For the text-containing cell, return its midpoint in [x, y] coordinate format. 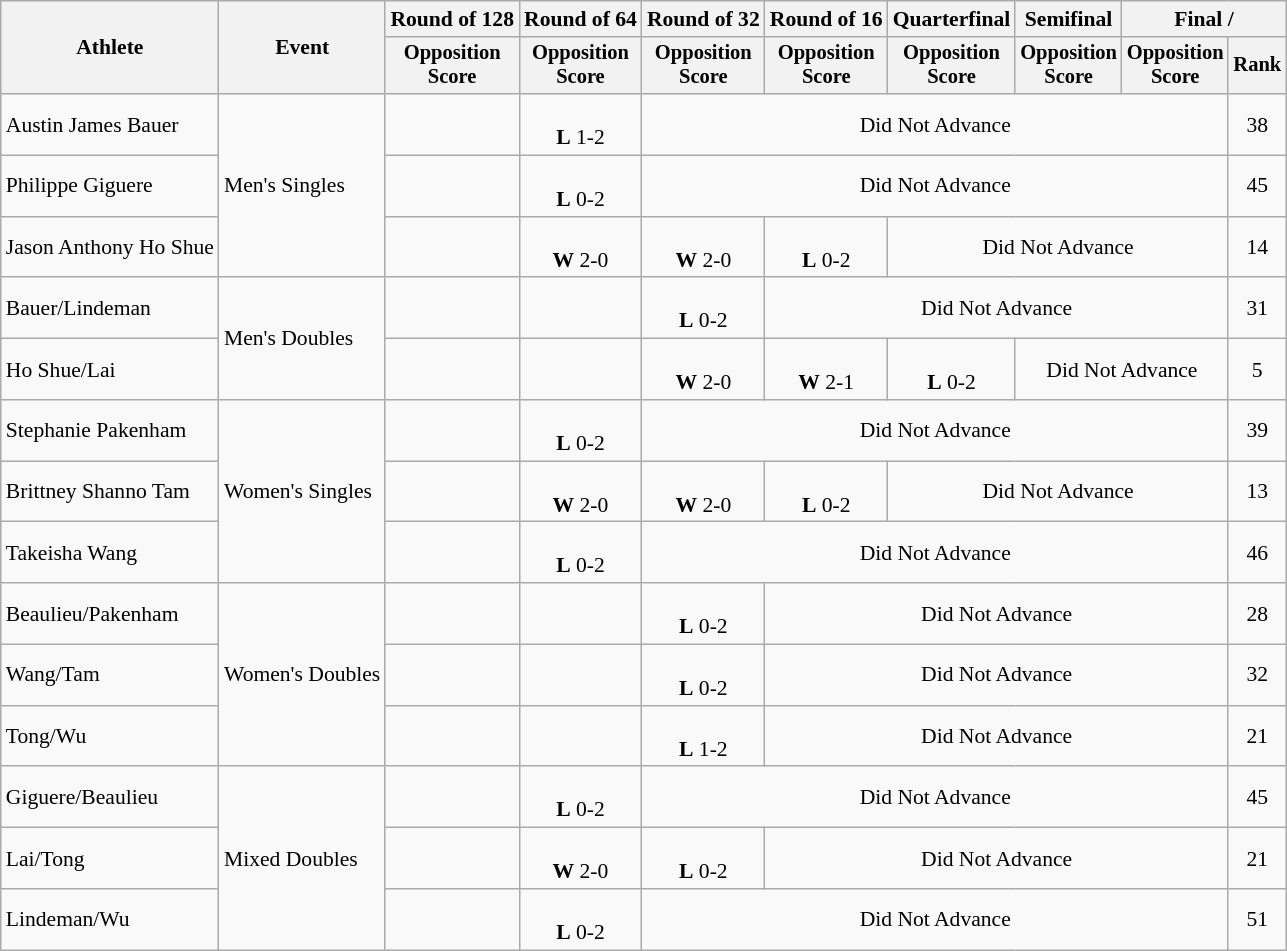
39 [1257, 430]
Stephanie Pakenham [110, 430]
Women's Singles [302, 492]
Beaulieu/Pakenham [110, 614]
Final / [1204, 19]
Ho Shue/Lai [110, 370]
Round of 128 [452, 19]
Bauer/Lindeman [110, 308]
Tong/Wu [110, 736]
Lai/Tong [110, 858]
Quarterfinal [952, 19]
Mixed Doubles [302, 858]
31 [1257, 308]
32 [1257, 676]
Men's Singles [302, 186]
28 [1257, 614]
Round of 32 [704, 19]
14 [1257, 248]
Wang/Tam [110, 676]
Athlete [110, 48]
5 [1257, 370]
Rank [1257, 66]
Men's Doubles [302, 339]
Lindeman/Wu [110, 920]
Semifinal [1068, 19]
Round of 16 [826, 19]
38 [1257, 124]
Giguere/Beaulieu [110, 798]
Austin James Bauer [110, 124]
46 [1257, 552]
51 [1257, 920]
Brittney Shanno Tam [110, 492]
Women's Doubles [302, 674]
Philippe Giguere [110, 186]
Round of 64 [580, 19]
Takeisha Wang [110, 552]
Event [302, 48]
13 [1257, 492]
W 2-1 [826, 370]
Jason Anthony Ho Shue [110, 248]
